Scan for the cell matching the given text and deliver its [x, y] coordinate at center. 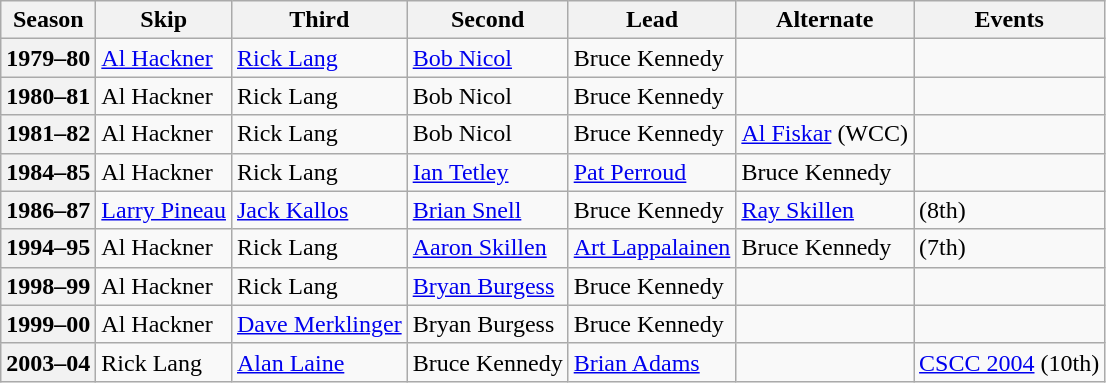
Brian Adams [652, 362]
Aaron Skillen [488, 248]
Alan Laine [319, 362]
(7th) [1010, 248]
2003–04 [48, 362]
CSCC 2004 (10th) [1010, 362]
Second [488, 20]
Events [1010, 20]
1994–95 [48, 248]
Jack Kallos [319, 210]
Lead [652, 20]
1980–81 [48, 96]
1979–80 [48, 58]
Brian Snell [488, 210]
1999–00 [48, 324]
Ray Skillen [825, 210]
1986–87 [48, 210]
Alternate [825, 20]
1981–82 [48, 134]
Dave Merklinger [319, 324]
Larry Pineau [164, 210]
1984–85 [48, 172]
(8th) [1010, 210]
Skip [164, 20]
Al Fiskar (WCC) [825, 134]
Pat Perroud [652, 172]
Ian Tetley [488, 172]
Art Lappalainen [652, 248]
1998–99 [48, 286]
Season [48, 20]
Third [319, 20]
